Pinpoint the cell where the given text exists, returning its (X, Y) midpoint coordinate. 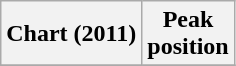
Peakposition (188, 34)
Chart (2011) (72, 34)
